For the text-containing cell, return its midpoint in [x, y] coordinate format. 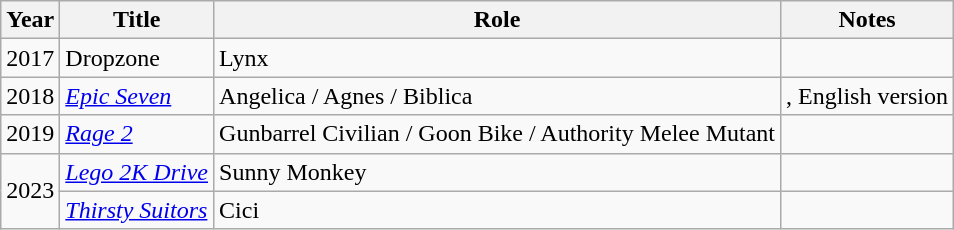
Title [137, 20]
Thirsty Suitors [137, 210]
2023 [30, 191]
Gunbarrel Civilian / Goon Bike / Authority Melee Mutant [498, 134]
Dropzone [137, 58]
2019 [30, 134]
Rage 2 [137, 134]
2018 [30, 96]
Sunny Monkey [498, 172]
Lynx [498, 58]
Angelica / Agnes / Biblica [498, 96]
Cici [498, 210]
Role [498, 20]
Lego 2K Drive [137, 172]
2017 [30, 58]
Notes [868, 20]
Epic Seven [137, 96]
, English version [868, 96]
Year [30, 20]
